Detect which cell encompasses the target text, then output its [x, y] center coordinate. 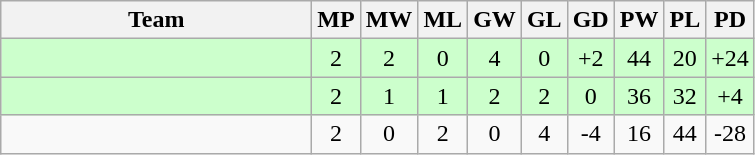
PW [639, 20]
MW [389, 20]
+24 [730, 58]
16 [639, 134]
+4 [730, 96]
+2 [590, 58]
-28 [730, 134]
20 [685, 58]
PD [730, 20]
Team [156, 20]
GW [495, 20]
MP [336, 20]
32 [685, 96]
PL [685, 20]
GL [544, 20]
ML [443, 20]
GD [590, 20]
36 [639, 96]
-4 [590, 134]
